Provide the (X, Y) coordinate of the cell's center where the given text is located.  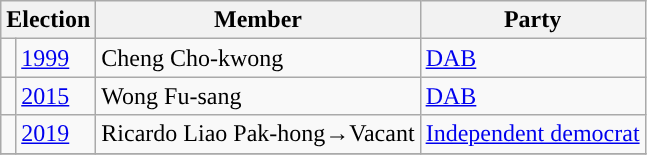
Member (258, 20)
Independent democrat (532, 134)
Wong Fu-sang (258, 96)
1999 (56, 58)
Ricardo Liao Pak-hong→Vacant (258, 134)
2019 (56, 134)
Election (48, 20)
Cheng Cho-kwong (258, 58)
Party (532, 20)
2015 (56, 96)
